Capture the cell that displays the provided text and extract its (X, Y) central coordinate. 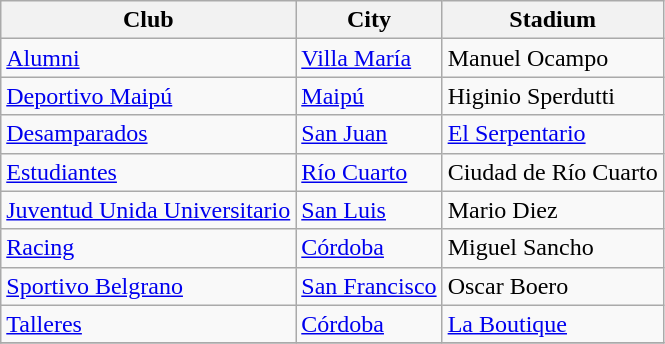
La Boutique (552, 324)
Ciudad de Río Cuarto (552, 172)
Juventud Unida Universitario (148, 210)
San Luis (369, 210)
San Juan (369, 134)
Manuel Ocampo (552, 58)
El Serpentario (552, 134)
Racing (148, 248)
Miguel Sancho (552, 248)
Villa María (369, 58)
Club (148, 20)
Stadium (552, 20)
Desamparados (148, 134)
Alumni (148, 58)
Deportivo Maipú (148, 96)
Higinio Sperdutti (552, 96)
Oscar Boero (552, 286)
City (369, 20)
Río Cuarto (369, 172)
Sportivo Belgrano (148, 286)
San Francisco (369, 286)
Mario Diez (552, 210)
Maipú (369, 96)
Estudiantes (148, 172)
Talleres (148, 324)
